Return the (x, y) coordinate for the center point of the cell that contains the specified text.  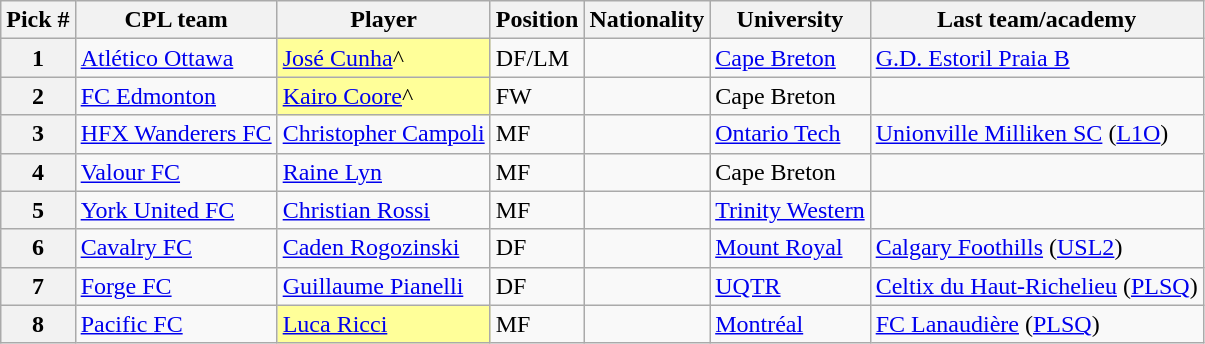
Trinity Western (790, 210)
Mount Royal (790, 248)
FC Lanaudière (PLSQ) (1036, 324)
University (790, 20)
Nationality (647, 20)
1 (38, 58)
Forge FC (176, 286)
Christian Rossi (384, 210)
York United FC (176, 210)
Guillaume Pianelli (384, 286)
3 (38, 134)
FW (537, 96)
FC Edmonton (176, 96)
G.D. Estoril Praia B (1036, 58)
Atlético Ottawa (176, 58)
Luca Ricci (384, 324)
Unionville Milliken SC (L1O) (1036, 134)
Montréal (790, 324)
Caden Rogozinski (384, 248)
Calgary Foothills (USL2) (1036, 248)
Raine Lyn (384, 172)
Valour FC (176, 172)
8 (38, 324)
6 (38, 248)
UQTR (790, 286)
Ontario Tech (790, 134)
José Cunha^ (384, 58)
2 (38, 96)
DF/LM (537, 58)
7 (38, 286)
5 (38, 210)
4 (38, 172)
HFX Wanderers FC (176, 134)
Kairo Coore^ (384, 96)
Position (537, 20)
Christopher Campoli (384, 134)
Pick # (38, 20)
CPL team (176, 20)
Last team/academy (1036, 20)
Pacific FC (176, 324)
Cavalry FC (176, 248)
Player (384, 20)
Celtix du Haut-Richelieu (PLSQ) (1036, 286)
